Pinpoint the cell where the given text exists, returning its [X, Y] midpoint coordinate. 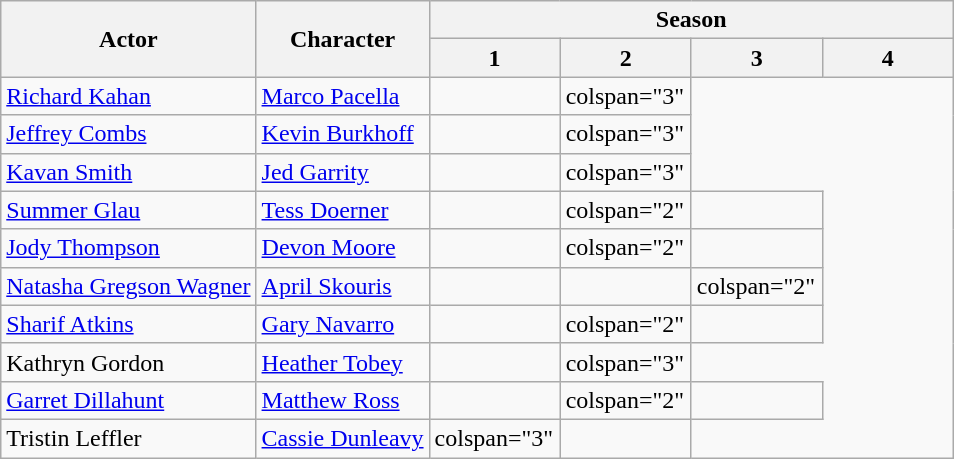
Jody Thompson [128, 248]
Devon Moore [342, 248]
Gary Navarro [342, 324]
Heather Tobey [342, 362]
Season [691, 20]
Natasha Gregson Wagner [128, 286]
Summer Glau [128, 210]
Kevin Burkhoff [342, 134]
Jed Garrity [342, 172]
April Skouris [342, 286]
Marco Pacella [342, 96]
Sharif Atkins [128, 324]
Kavan Smith [128, 172]
2 [626, 58]
Jeffrey Combs [128, 134]
Garret Dillahunt [128, 400]
Cassie Dunleavy [342, 438]
Tess Doerner [342, 210]
3 [756, 58]
4 [888, 58]
Actor [128, 39]
Character [342, 39]
Richard Kahan [128, 96]
1 [494, 58]
Kathryn Gordon [128, 362]
Tristin Leffler [128, 438]
Matthew Ross [342, 400]
